Return [x, y] of the center of cell containing provided text 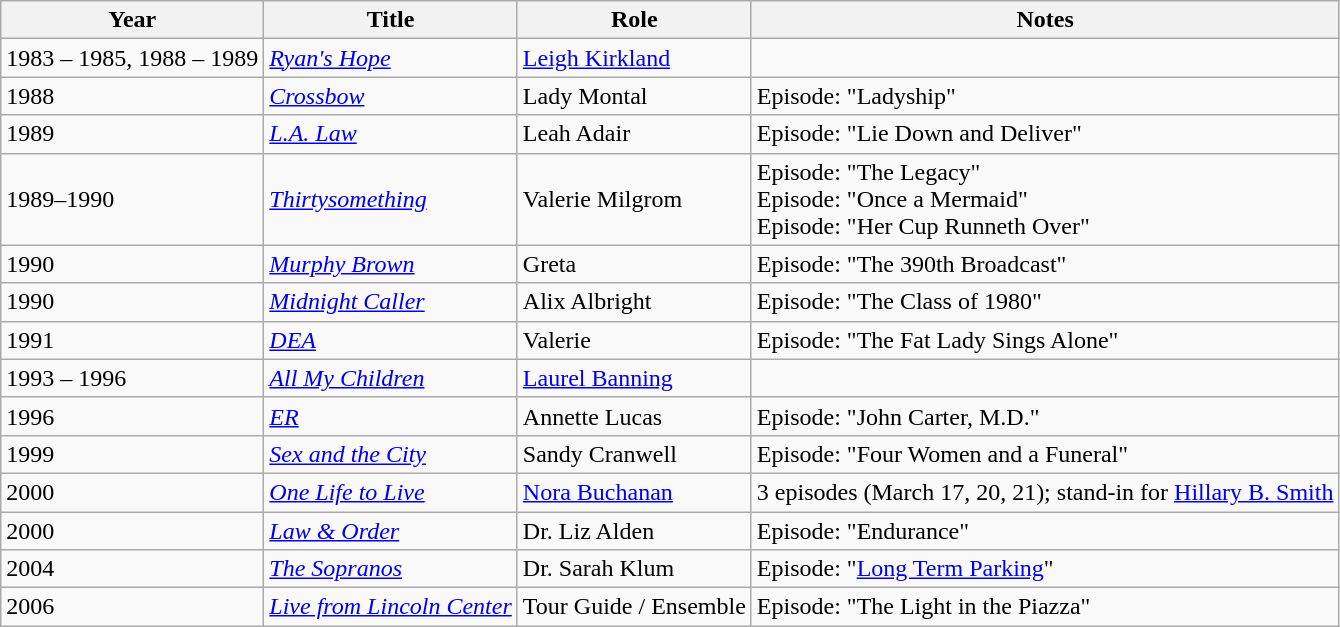
Episode: "The Class of 1980" [1045, 302]
Sex and the City [391, 454]
Episode: "Lie Down and Deliver" [1045, 134]
1999 [132, 454]
Title [391, 20]
Thirtysomething [391, 199]
Midnight Caller [391, 302]
Tour Guide / Ensemble [634, 607]
1989 [132, 134]
Crossbow [391, 96]
Episode: "Endurance" [1045, 531]
Lady Montal [634, 96]
Episode: "Long Term Parking" [1045, 569]
Episode: "Four Women and a Funeral" [1045, 454]
Notes [1045, 20]
Role [634, 20]
1983 – 1985, 1988 – 1989 [132, 58]
2006 [132, 607]
Year [132, 20]
1989–1990 [132, 199]
Leigh Kirkland [634, 58]
Nora Buchanan [634, 492]
2004 [132, 569]
Episode: "The Fat Lady Sings Alone" [1045, 340]
3 episodes (March 17, 20, 21); stand-in for Hillary B. Smith [1045, 492]
Ryan's Hope [391, 58]
One Life to Live [391, 492]
Episode: "The Legacy"Episode: "Once a Mermaid"Episode: "Her Cup Runneth Over" [1045, 199]
Annette Lucas [634, 416]
Dr. Sarah Klum [634, 569]
Live from Lincoln Center [391, 607]
Dr. Liz Alden [634, 531]
1996 [132, 416]
Laurel Banning [634, 378]
Episode: "Ladyship" [1045, 96]
Episode: "The 390th Broadcast" [1045, 264]
All My Children [391, 378]
Episode: "The Light in the Piazza" [1045, 607]
Murphy Brown [391, 264]
1991 [132, 340]
1988 [132, 96]
Leah Adair [634, 134]
Alix Albright [634, 302]
Sandy Cranwell [634, 454]
ER [391, 416]
Law & Order [391, 531]
Greta [634, 264]
The Sopranos [391, 569]
Valerie Milgrom [634, 199]
Episode: "John Carter, M.D." [1045, 416]
Valerie [634, 340]
1993 – 1996 [132, 378]
L.A. Law [391, 134]
DEA [391, 340]
